Determine the [X, Y] coordinate at the center of the cell enclosing the given text.  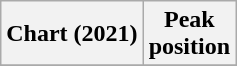
Chart (2021) [72, 34]
Peakposition [189, 34]
